Provide the [X, Y] coordinate of the cell's center where the given text is located.  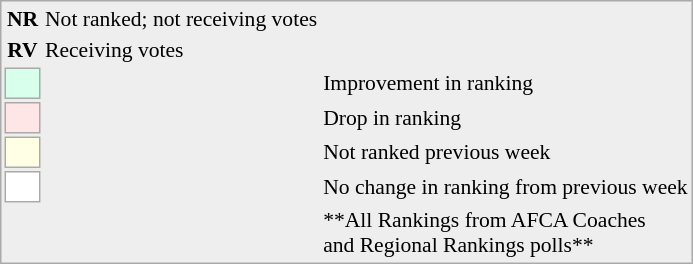
Not ranked; not receiving votes [182, 18]
Not ranked previous week [506, 152]
Receiving votes [182, 50]
Drop in ranking [506, 118]
RV [22, 50]
Improvement in ranking [506, 84]
No change in ranking from previous week [506, 187]
**All Rankings from AFCA Coaches and Regional Rankings polls** [506, 233]
NR [22, 18]
